Return (X, Y) of the center of cell containing provided text 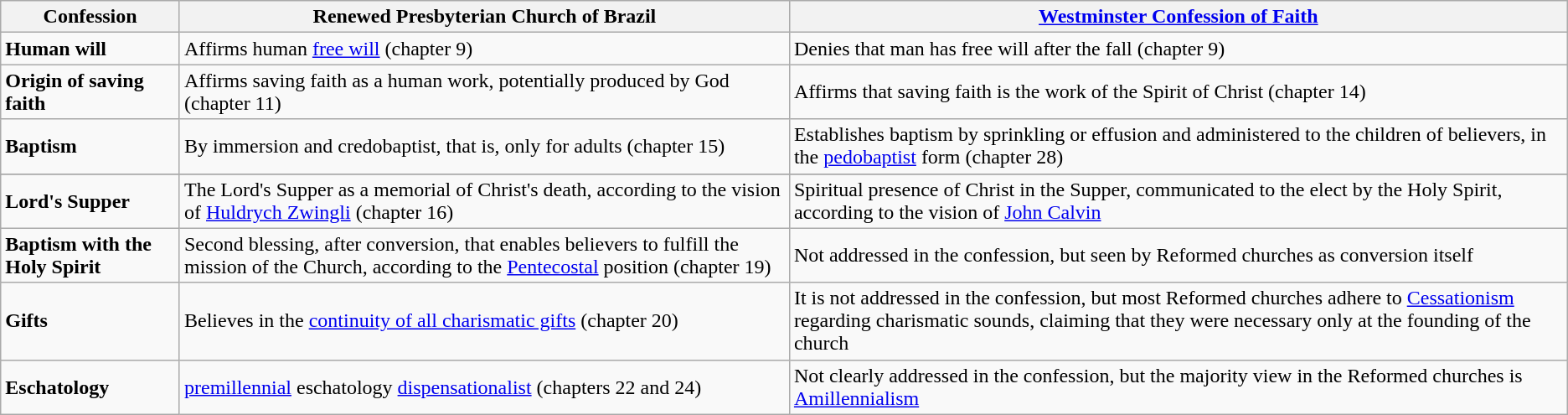
Human will (90, 49)
By immersion and credobaptist, that is, only for adults (chapter 15) (484, 146)
Establishes baptism by sprinkling or effusion and administered to the children of believers, in the pedobaptist form (chapter 28) (1178, 146)
Origin of saving faith (90, 92)
Believes in the continuity of all charismatic gifts (chapter 20) (484, 321)
Baptism (90, 146)
The Lord's Supper as a memorial of Christ's death, according to the vision of Huldrych Zwingli (chapter 16) (484, 201)
Denies that man has free will after the fall (chapter 9) (1178, 49)
Lord's Supper (90, 201)
Affirms that saving faith is the work of the Spirit of Christ (chapter 14) (1178, 92)
Spiritual presence of Christ in the Supper, communicated to the elect by the Holy Spirit, according to the vision of John Calvin (1178, 201)
premillennial eschatology dispensationalist (chapters 22 and 24) (484, 387)
Westminster Confession of Faith (1178, 17)
Second blessing, after conversion, that enables believers to fulfill the mission of the Church, according to the Pentecostal position (chapter 19) (484, 255)
Gifts (90, 321)
Not addressed in the confession, but seen by Reformed churches as conversion itself (1178, 255)
Baptism with the Holy Spirit (90, 255)
Affirms human free will (chapter 9) (484, 49)
Affirms saving faith as a human work, potentially produced by God (chapter 11) (484, 92)
Eschatology (90, 387)
Renewed Presbyterian Church of Brazil (484, 17)
Not clearly addressed in the confession, but the majority view in the Reformed churches is Amillennialism (1178, 387)
Confession (90, 17)
